From the cell containing the given text, extract its center point as (x, y) coordinate. 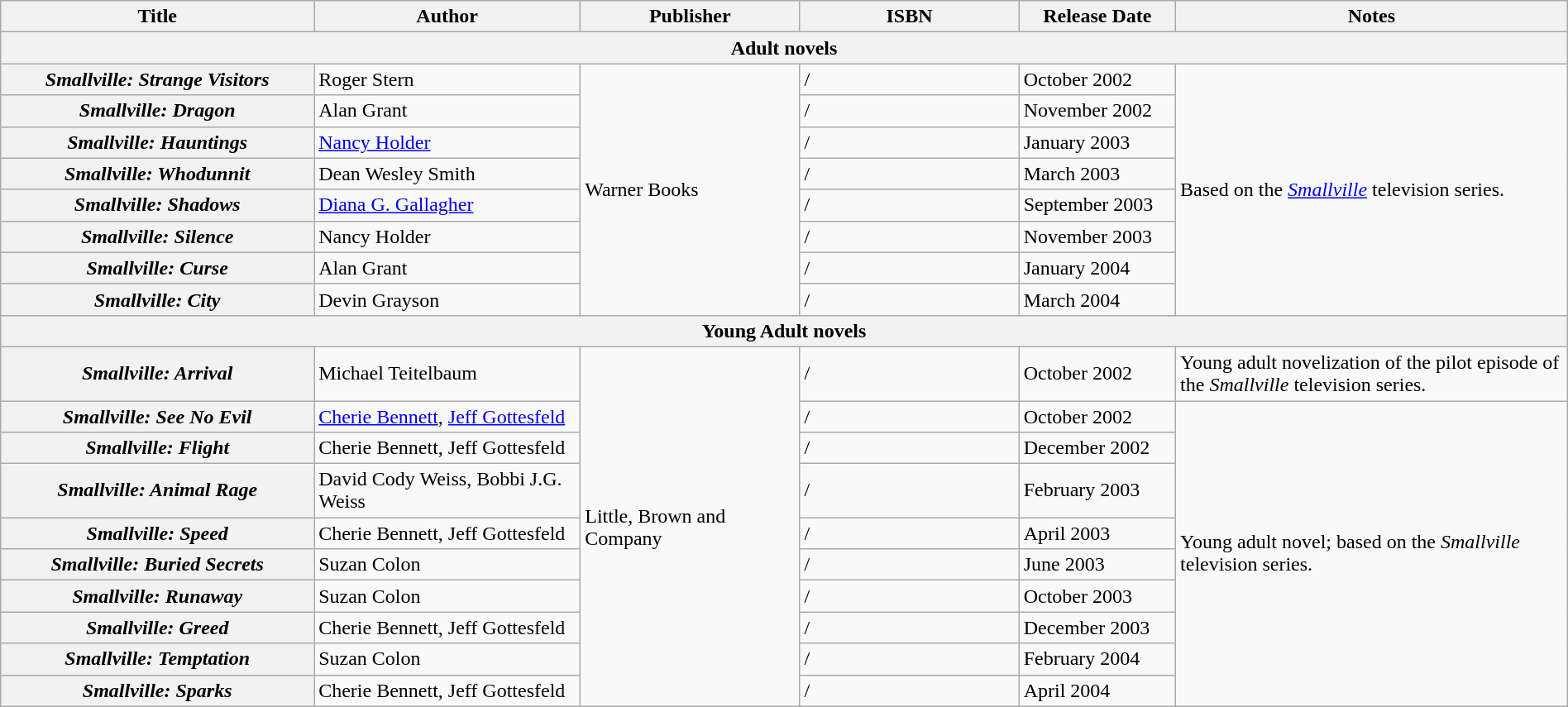
Smallville: Flight (157, 448)
Release Date (1097, 17)
February 2003 (1097, 491)
Smallville: Animal Rage (157, 491)
Notes (1372, 17)
Smallville: Whodunnit (157, 174)
January 2003 (1097, 142)
March 2004 (1097, 299)
Smallville: Speed (157, 533)
Smallville: Arrival (157, 374)
Diana G. Gallagher (447, 205)
January 2004 (1097, 268)
Smallville: Hauntings (157, 142)
February 2004 (1097, 659)
Smallville: Greed (157, 628)
Smallville: City (157, 299)
David Cody Weiss, Bobbi J.G. Weiss (447, 491)
March 2003 (1097, 174)
Author (447, 17)
Based on the Smallville television series. (1372, 189)
December 2003 (1097, 628)
November 2002 (1097, 111)
Title (157, 17)
Smallville: Silence (157, 236)
Michael Teitelbaum (447, 374)
Smallville: Curse (157, 268)
Warner Books (690, 189)
Smallville: Strange Visitors (157, 79)
Smallville: Temptation (157, 659)
December 2002 (1097, 448)
Little, Brown and Company (690, 526)
Smallville: See No Evil (157, 416)
Dean Wesley Smith (447, 174)
Adult novels (784, 48)
ISBN (910, 17)
November 2003 (1097, 236)
Smallville: Runaway (157, 596)
Young Adult novels (784, 331)
April 2004 (1097, 690)
June 2003 (1097, 565)
Young adult novel; based on the Smallville television series. (1372, 553)
Young adult novelization of the pilot episode of the Smallville television series. (1372, 374)
Smallville: Shadows (157, 205)
Smallville: Buried Secrets (157, 565)
Publisher (690, 17)
Smallville: Dragon (157, 111)
April 2003 (1097, 533)
Smallville: Sparks (157, 690)
Roger Stern (447, 79)
September 2003 (1097, 205)
October 2003 (1097, 596)
Devin Grayson (447, 299)
